Output the [x, y] coordinate of the center of the cell containing the given text.  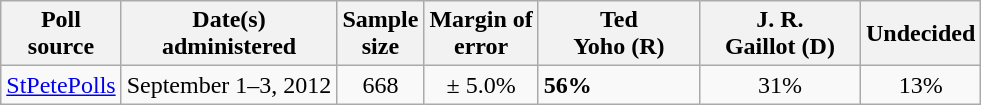
Pollsource [61, 34]
TedYoho (R) [618, 34]
J. R.Gaillot (D) [780, 34]
56% [618, 85]
668 [380, 85]
31% [780, 85]
Margin oferror [481, 34]
Samplesize [380, 34]
Date(s)administered [229, 34]
September 1–3, 2012 [229, 85]
13% [920, 85]
Undecided [920, 34]
± 5.0% [481, 85]
StPetePolls [61, 85]
